Identify which cell holds the provided text, then report its [x, y] central coordinate. 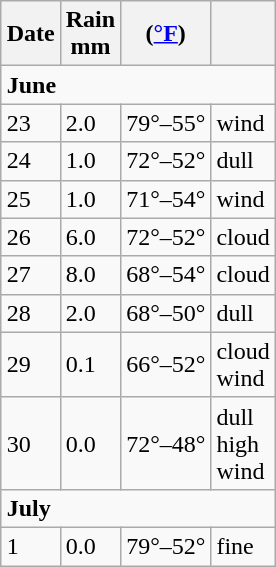
79°–52° [166, 546]
71°–54° [166, 199]
72°–48° [166, 443]
dullhighwind [243, 443]
68°–54° [166, 275]
Date [30, 34]
25 [30, 199]
66°–52° [166, 364]
8.0 [90, 275]
July [138, 508]
fine [243, 546]
(°F) [166, 34]
28 [30, 313]
29 [30, 364]
June [138, 85]
23 [30, 123]
cloudwind [243, 364]
6.0 [90, 237]
30 [30, 443]
79°–55° [166, 123]
26 [30, 237]
27 [30, 275]
24 [30, 161]
0.1 [90, 364]
Rainmm [90, 34]
68°–50° [166, 313]
1 [30, 546]
